Determine the (x, y) coordinate at the center of the cell enclosing the given text.  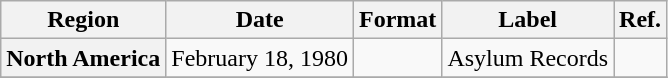
Region (84, 20)
Label (528, 20)
Format (397, 20)
Asylum Records (528, 58)
North America (84, 58)
Date (260, 20)
Ref. (640, 20)
February 18, 1980 (260, 58)
